For the text-containing cell, return its midpoint in (X, Y) coordinate format. 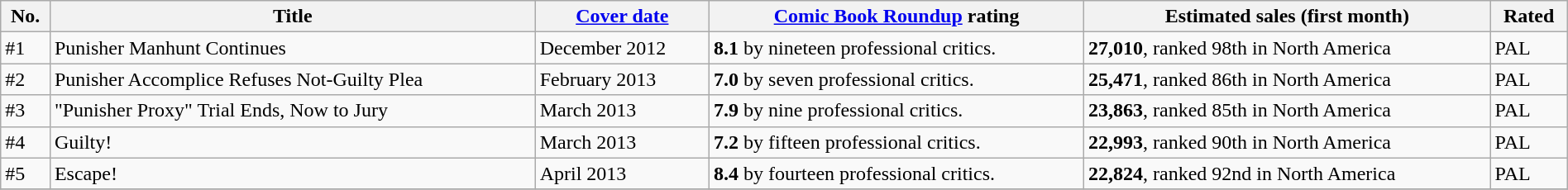
Rated (1528, 17)
Punisher Accomplice Refuses Not-Guilty Plea (293, 79)
7.9 by nine professional critics. (896, 111)
Estimated sales (first month) (1288, 17)
Title (293, 17)
8.4 by fourteen professional critics. (896, 173)
27,010, ranked 98th in North America (1288, 48)
Punisher Manhunt Continues (293, 48)
8.1 by nineteen professional critics. (896, 48)
#5 (26, 173)
7.0 by seven professional critics. (896, 79)
February 2013 (622, 79)
Comic Book Roundup rating (896, 17)
April 2013 (622, 173)
7.2 by fifteen professional critics. (896, 142)
22,824, ranked 92nd in North America (1288, 173)
No. (26, 17)
25,471, ranked 86th in North America (1288, 79)
December 2012 (622, 48)
Cover date (622, 17)
#3 (26, 111)
Escape! (293, 173)
23,863, ranked 85th in North America (1288, 111)
#4 (26, 142)
#1 (26, 48)
22,993, ranked 90th in North America (1288, 142)
"Punisher Proxy" Trial Ends, Now to Jury (293, 111)
#2 (26, 79)
Guilty! (293, 142)
